Return the (x, y) coordinate for the center point of the cell that contains the specified text.  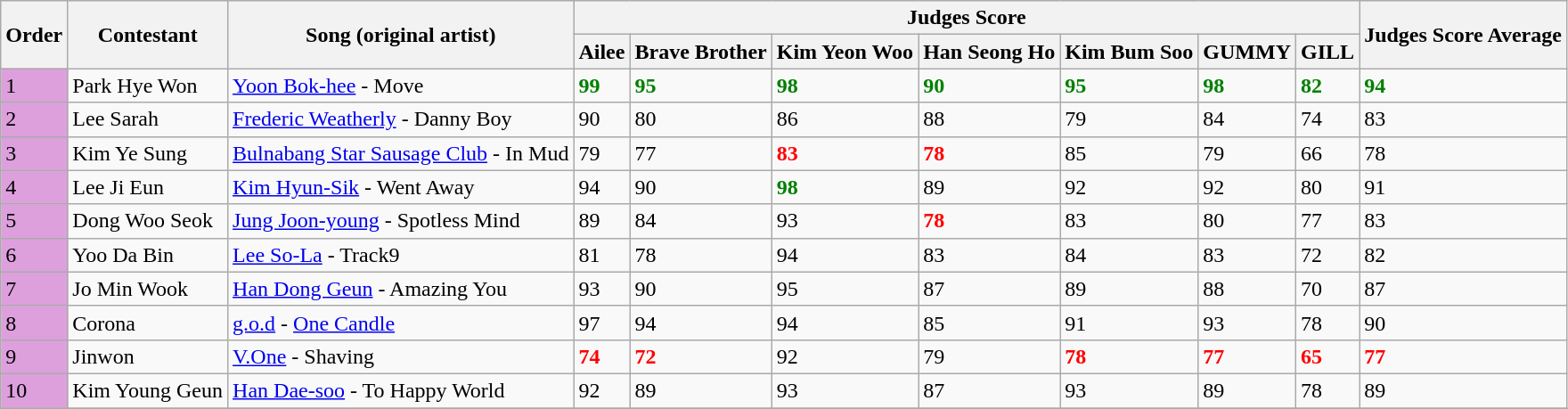
Kim Young Geun (148, 390)
81 (602, 255)
65 (1327, 356)
Yoo Da Bin (148, 255)
7 (34, 289)
Judges Score (967, 18)
Jo Min Wook (148, 289)
Lee Sarah (148, 119)
Song (original artist) (401, 35)
Park Hye Won (148, 86)
Corona (148, 323)
10 (34, 390)
Judges Score Average (1463, 35)
2 (34, 119)
1 (34, 86)
Jinwon (148, 356)
GILL (1327, 52)
4 (34, 187)
Han Dae-soo - To Happy World (401, 390)
Kim Hyun-Sik - Went Away (401, 187)
GUMMY (1247, 52)
Jung Joon-young - Spotless Mind (401, 221)
Kim Yeon Woo (845, 52)
5 (34, 221)
9 (34, 356)
3 (34, 153)
Han Dong Geun - Amazing You (401, 289)
97 (602, 323)
Order (34, 35)
V.One - Shaving (401, 356)
99 (602, 86)
8 (34, 323)
Ailee (602, 52)
Kim Bum Soo (1130, 52)
66 (1327, 153)
Lee Ji Eun (148, 187)
Brave Brother (700, 52)
Han Seong Ho (989, 52)
86 (845, 119)
70 (1327, 289)
g.o.d - One Candle (401, 323)
Contestant (148, 35)
Lee So-La - Track9 (401, 255)
Yoon Bok-hee - Move (401, 86)
Bulnabang Star Sausage Club - In Mud (401, 153)
Dong Woo Seok (148, 221)
Frederic Weatherly - Danny Boy (401, 119)
Kim Ye Sung (148, 153)
6 (34, 255)
